Search for the cell housing the specified text and yield its (x, y) center coordinate. 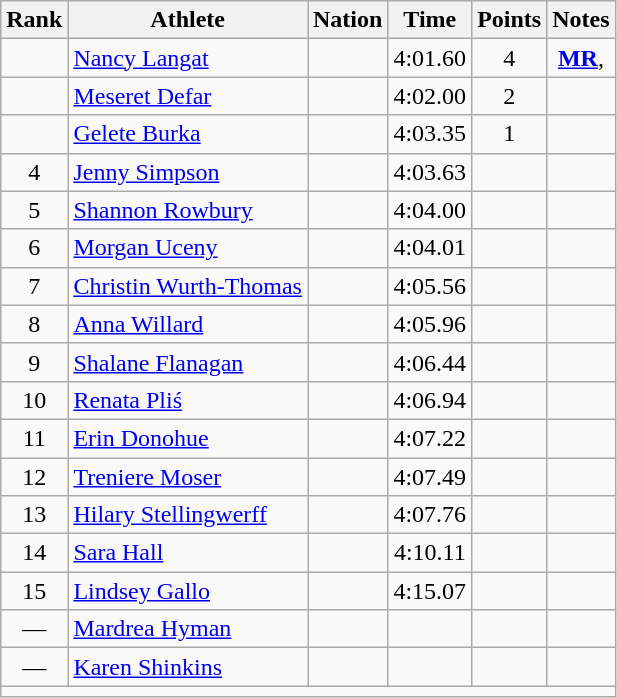
4:07.22 (430, 438)
MR, (581, 58)
4:05.56 (430, 286)
Christin Wurth-Thomas (188, 286)
4:04.00 (430, 210)
4:06.44 (430, 362)
12 (34, 477)
4:07.49 (430, 477)
4:07.76 (430, 515)
Gelete Burka (188, 134)
Nancy Langat (188, 58)
7 (34, 286)
Karen Shinkins (188, 667)
Time (430, 20)
Notes (581, 20)
Morgan Uceny (188, 248)
5 (34, 210)
Points (510, 20)
Anna Willard (188, 324)
4:15.07 (430, 591)
13 (34, 515)
Jenny Simpson (188, 172)
6 (34, 248)
2 (510, 96)
8 (34, 324)
Treniere Moser (188, 477)
4:01.60 (430, 58)
Shalane Flanagan (188, 362)
Renata Pliś (188, 400)
4:03.63 (430, 172)
Shannon Rowbury (188, 210)
Lindsey Gallo (188, 591)
4:10.11 (430, 553)
Mardrea Hyman (188, 629)
4:02.00 (430, 96)
1 (510, 134)
11 (34, 438)
4:06.94 (430, 400)
Rank (34, 20)
Meseret Defar (188, 96)
4:05.96 (430, 324)
9 (34, 362)
Sara Hall (188, 553)
4:04.01 (430, 248)
4:03.35 (430, 134)
Erin Donohue (188, 438)
Nation (348, 20)
14 (34, 553)
15 (34, 591)
10 (34, 400)
Athlete (188, 20)
Hilary Stellingwerff (188, 515)
